Scan for the cell matching the given text and deliver its (X, Y) coordinate at center. 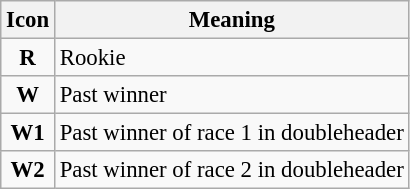
Rookie (232, 58)
Meaning (232, 20)
W2 (28, 170)
Past winner (232, 95)
Icon (28, 20)
W1 (28, 133)
Past winner of race 2 in doubleheader (232, 170)
W (28, 95)
Past winner of race 1 in doubleheader (232, 133)
R (28, 58)
